Pinpoint the cell where the given text exists, returning its [x, y] midpoint coordinate. 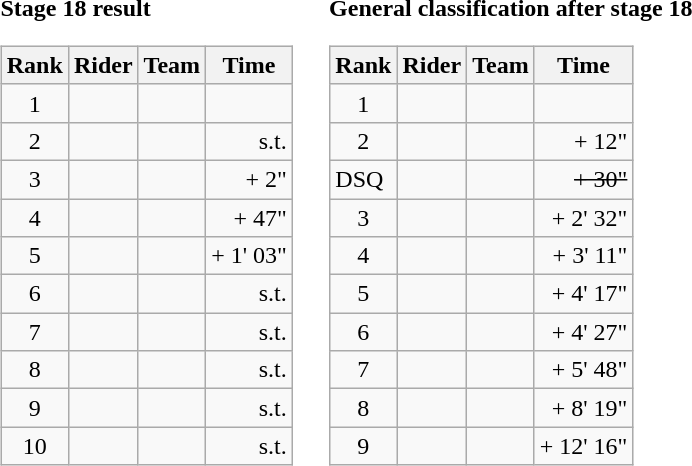
+ 4' 17" [584, 294]
+ 47" [250, 217]
+ 12' 16" [584, 446]
+ 30" [584, 179]
10 [34, 446]
DSQ [364, 179]
+ 8' 19" [584, 408]
+ 2' 32" [584, 217]
+ 4' 27" [584, 332]
+ 12" [584, 141]
+ 3' 11" [584, 256]
+ 5' 48" [584, 370]
+ 1' 03" [250, 256]
+ 2" [250, 179]
